Provide the [x, y] coordinate of the cell's center where the given text is located.  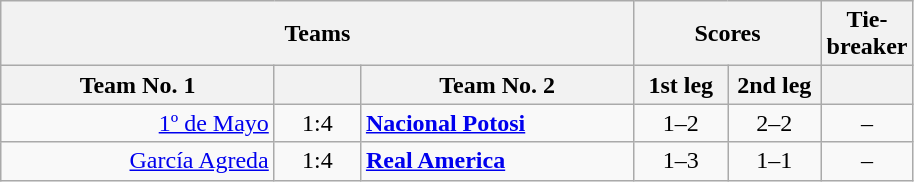
1st leg [681, 85]
Tie-breaker [867, 34]
1º de Mayo [138, 123]
García Agreda [138, 161]
1–1 [775, 161]
Nacional Potosi [497, 123]
2–2 [775, 123]
2nd leg [775, 85]
Team No. 2 [497, 85]
1–2 [681, 123]
Real America [497, 161]
Teams [318, 34]
1–3 [681, 161]
Team No. 1 [138, 85]
Scores [728, 34]
